Provide the [x, y] coordinate of the cell's center where the given text is located.  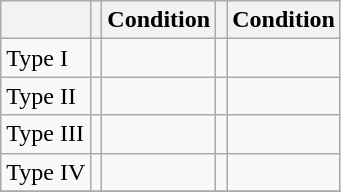
Type II [46, 96]
Type IV [46, 172]
Type III [46, 134]
Type I [46, 58]
